Output the [X, Y] coordinate of the center of the cell containing the given text.  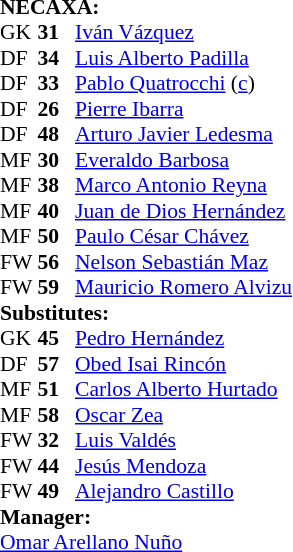
49 [57, 491]
31 [57, 33]
Pedro Hernández [184, 339]
Manager: [146, 517]
48 [57, 135]
Luis Valdés [184, 441]
Everaldo Barbosa [184, 160]
45 [57, 339]
Pablo Quatrocchi (c) [184, 83]
50 [57, 237]
Jesús Mendoza [184, 466]
Luis Alberto Padilla [184, 58]
26 [57, 109]
Carlos Alberto Hurtado [184, 389]
Pierre Ibarra [184, 109]
Substitutes: [146, 313]
Arturo Javier Ledesma [184, 135]
Obed Isai Rincón [184, 364]
59 [57, 287]
Iván Vázquez [184, 33]
Marco Antonio Reyna [184, 185]
34 [57, 58]
32 [57, 441]
Alejandro Castillo [184, 491]
Juan de Dios Hernández [184, 211]
57 [57, 364]
51 [57, 389]
56 [57, 262]
58 [57, 415]
40 [57, 211]
Mauricio Romero Alvizu [184, 287]
Paulo César Chávez [184, 237]
38 [57, 185]
30 [57, 160]
44 [57, 466]
Oscar Zea [184, 415]
Nelson Sebastián Maz [184, 262]
33 [57, 83]
